Locate the cell with the specified text and output its [x, y] center coordinate. 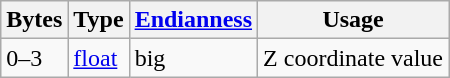
Z coordinate value [354, 58]
Usage [354, 20]
Endianness [193, 20]
Type [98, 20]
big [193, 58]
float [98, 58]
Bytes [34, 20]
0–3 [34, 58]
